Capture the cell that displays the provided text and extract its (X, Y) central coordinate. 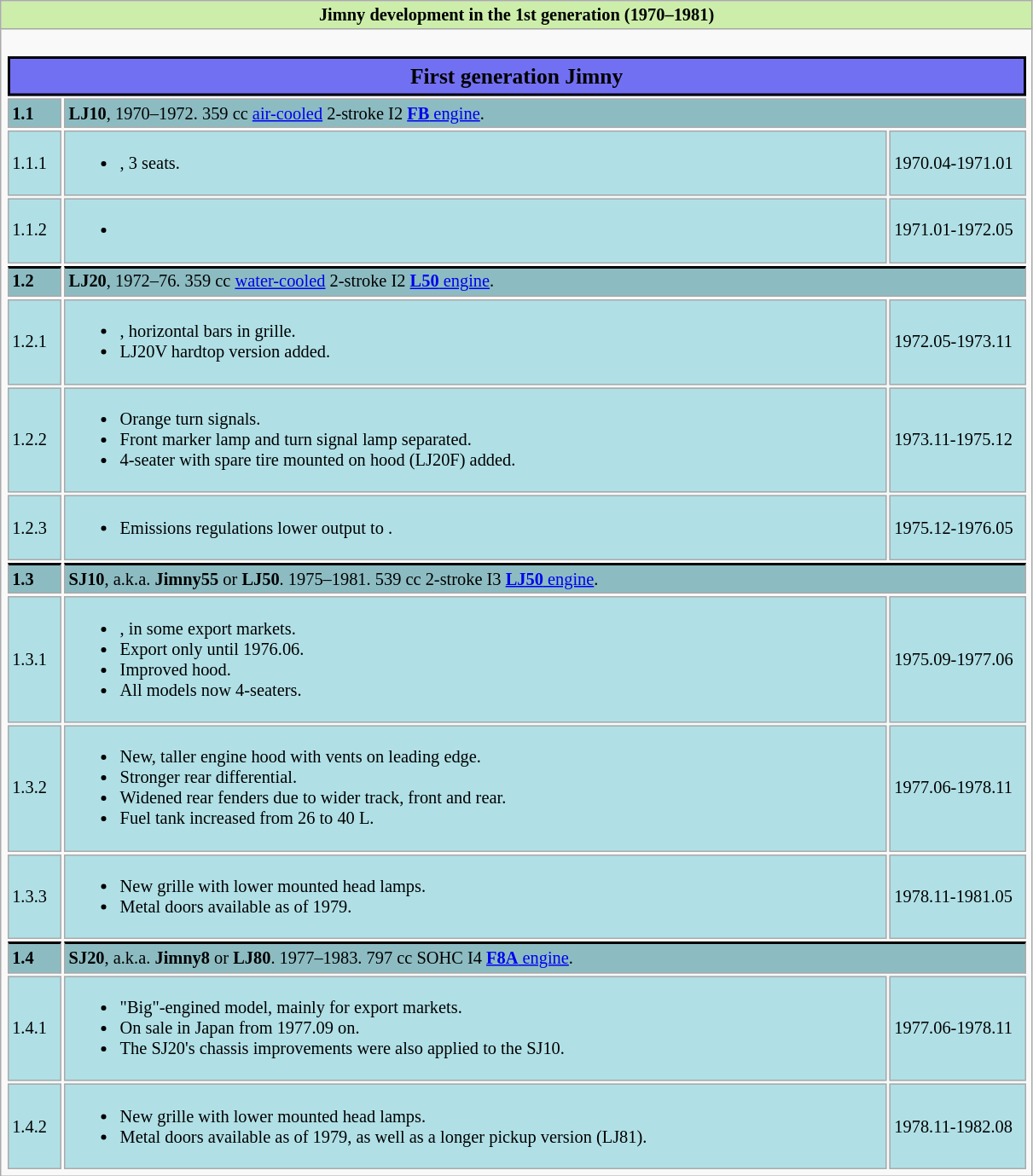
New grille with lower mounted head lamps.Metal doors available as of 1979. (476, 896)
New grille with lower mounted head lamps.Metal doors available as of 1979, as well as a longer pickup version (LJ81). (476, 1127)
"Big"-engined model, mainly for export markets.On sale in Japan from 1977.09 on.The SJ20's chassis improvements were also applied to the SJ10. (476, 1028)
1971.01-1972.05 (958, 230)
1.2.1 (34, 342)
1.1.2 (34, 230)
1975.12-1976.05 (958, 528)
1.3 (34, 578)
1.4.2 (34, 1127)
1978.11-1981.05 (958, 896)
SJ20, a.k.a. Jimny8 or LJ80. 1977–1983. 797 cc SOHC I4 F8A engine. (545, 957)
Orange turn signals.Front marker lamp and turn signal lamp separated.4-seater with spare tire mounted on hood (LJ20F) added. (476, 440)
1.4.1 (34, 1028)
1972.05-1973.11 (958, 342)
First generation Jimny (517, 76)
1.2 (34, 281)
1.2.3 (34, 528)
1973.11-1975.12 (958, 440)
, 3 seats. (476, 163)
Emissions regulations lower output to . (476, 528)
1.4 (34, 957)
1.1 (34, 113)
1970.04-1971.01 (958, 163)
1.3.1 (34, 659)
1.2.2 (34, 440)
SJ10, a.k.a. Jimny55 or LJ50. 1975–1981. 539 cc 2-stroke I3 LJ50 engine. (545, 578)
1.1.1 (34, 163)
, in some export markets.Export only until 1976.06.Improved hood.All models now 4-seaters. (476, 659)
1978.11-1982.08 (958, 1127)
1975.09-1977.06 (958, 659)
LJ20, 1972–76. 359 cc water-cooled 2-stroke I2 L50 engine. (545, 281)
1.3.3 (34, 896)
, horizontal bars in grille.LJ20V hardtop version added. (476, 342)
Jimny development in the 1st generation (1970–1981) (517, 14)
LJ10, 1970–1972. 359 cc air-cooled 2-stroke I2 FB engine. (545, 113)
1.3.2 (34, 788)
